Pinpoint the cell where the given text exists, returning its [x, y] midpoint coordinate. 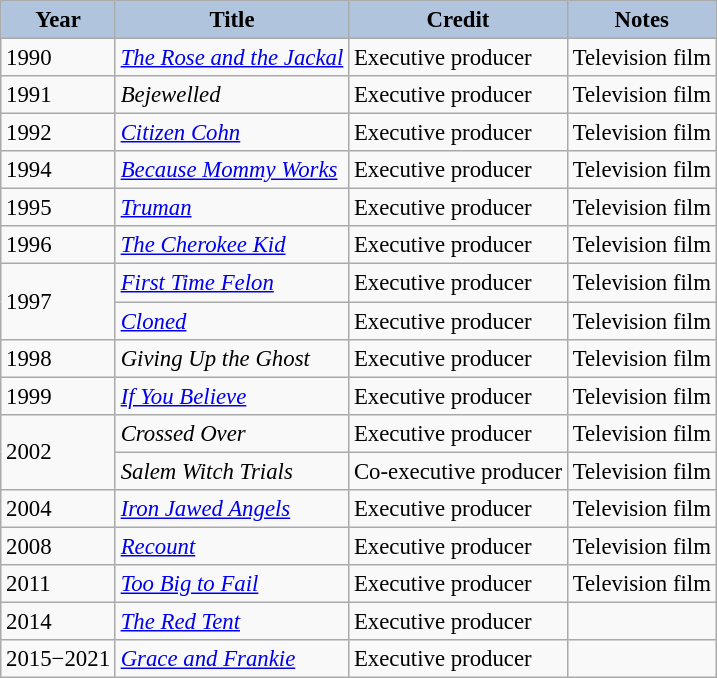
1998 [58, 358]
Notes [642, 20]
Crossed Over [232, 433]
1990 [58, 58]
Bejewelled [232, 95]
Co-executive producer [458, 471]
1991 [58, 95]
2004 [58, 509]
1992 [58, 133]
1994 [58, 170]
Credit [458, 20]
1999 [58, 396]
Citizen Cohn [232, 133]
Salem Witch Trials [232, 471]
Grace and Frankie [232, 659]
Cloned [232, 321]
Title [232, 20]
1997 [58, 302]
First Time Felon [232, 283]
1996 [58, 245]
The Rose and the Jackal [232, 58]
Recount [232, 546]
Giving Up the Ghost [232, 358]
2011 [58, 584]
2014 [58, 621]
Truman [232, 208]
Year [58, 20]
Too Big to Fail [232, 584]
Iron Jawed Angels [232, 509]
2002 [58, 452]
The Cherokee Kid [232, 245]
2008 [58, 546]
1995 [58, 208]
Because Mommy Works [232, 170]
2015−2021 [58, 659]
If You Believe [232, 396]
The Red Tent [232, 621]
